Extract the [X, Y] coordinate from the center of the cell holding the provided text.  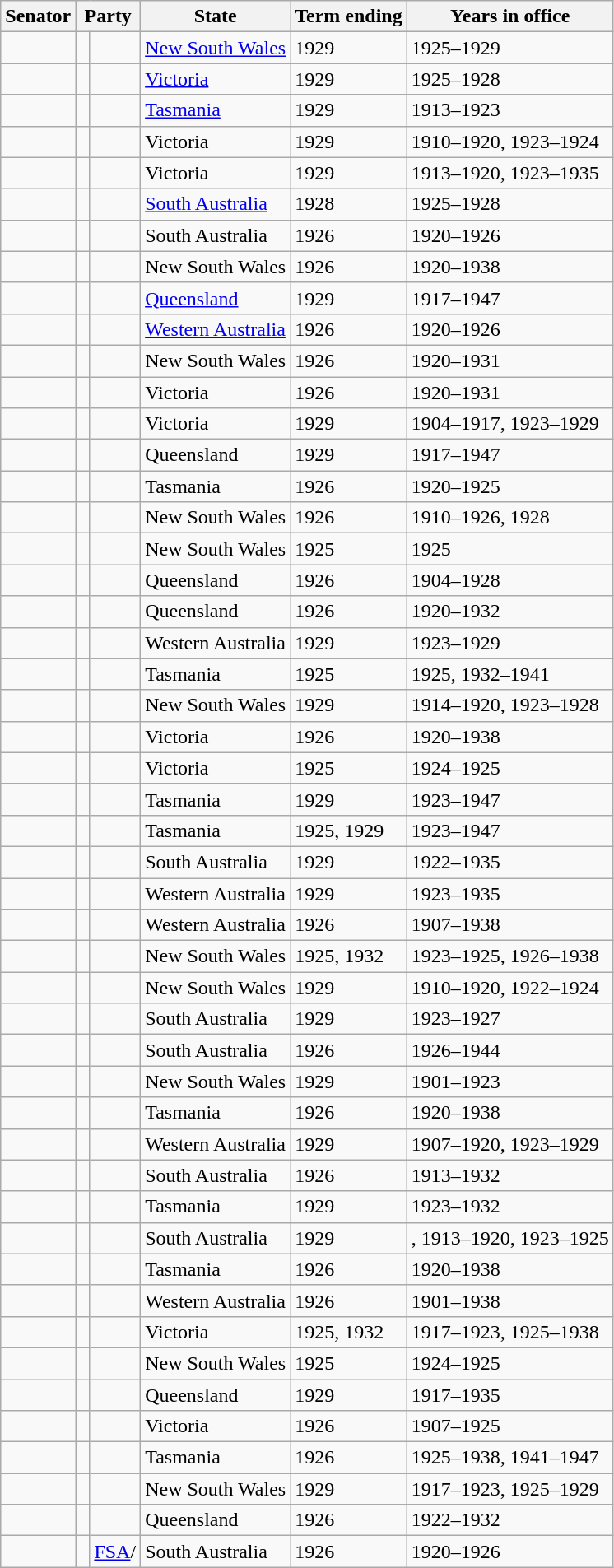
1910–1920, 1923–1924 [510, 142]
1923–1925, 1926–1938 [510, 956]
1904–1928 [510, 580]
1925–1929 [510, 48]
Years in office [510, 16]
1907–1938 [510, 925]
1914–1920, 1923–1928 [510, 705]
1907–1925 [510, 1426]
1910–1926, 1928 [510, 518]
1910–1920, 1922–1924 [510, 988]
1922–1935 [510, 862]
FSA/ [115, 1552]
1922–1932 [510, 1520]
1923–1932 [510, 1207]
1917–1923, 1925–1929 [510, 1489]
1926–1944 [510, 1050]
1928 [349, 204]
1913–1932 [510, 1175]
State [216, 16]
1913–1923 [510, 110]
1917–1923, 1925–1938 [510, 1332]
Party [109, 16]
1923–1927 [510, 1019]
1925–1938, 1941–1947 [510, 1458]
1923–1935 [510, 893]
1901–1938 [510, 1300]
1925, 1929 [349, 831]
1923–1929 [510, 643]
Senator [38, 16]
1925, 1932–1941 [510, 674]
1904–1917, 1923–1929 [510, 424]
, 1913–1920, 1923–1925 [510, 1238]
1907–1920, 1923–1929 [510, 1144]
1901–1923 [510, 1082]
1917–1935 [510, 1395]
1913–1920, 1923–1935 [510, 173]
1920–1925 [510, 486]
1920–1932 [510, 612]
Term ending [349, 16]
